Capture the cell that displays the provided text and extract its (X, Y) central coordinate. 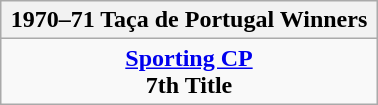
Sporting CP7th Title (189, 72)
1970–71 Taça de Portugal Winners (189, 20)
